Provide the [X, Y] coordinate of the cell's center where the given text is located.  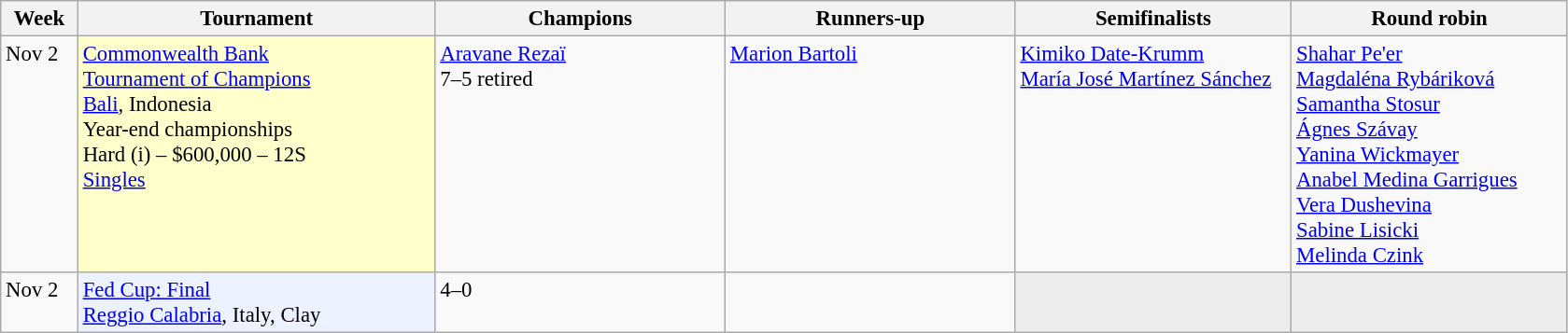
Fed Cup: Final Reggio Calabria, Italy, Clay [256, 302]
4–0 [581, 302]
Marion Bartoli [870, 155]
Shahar Pe'er Magdaléna Rybáriková Samantha Stosur Ágnes Szávay Yanina Wickmayer Anabel Medina Garrigues Vera Dushevina Sabine Lisicki Melinda Czink [1430, 155]
Commonwealth BankTournament of Champions Bali, IndonesiaYear-end championshipsHard (i) – $600,000 – 12SSingles [256, 155]
Aravane Rezaï 7–5 retired [581, 155]
Round robin [1430, 19]
Runners-up [870, 19]
Kimiko Date-Krumm María José Martínez Sánchez [1153, 155]
Semifinalists [1153, 19]
Tournament [256, 19]
Champions [581, 19]
Week [39, 19]
